Identify which cell holds the provided text, then report its [x, y] central coordinate. 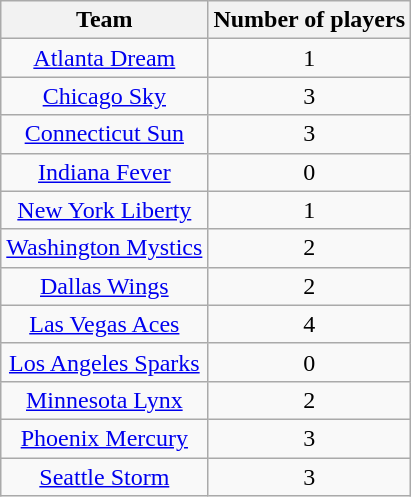
Number of players [310, 20]
Chicago Sky [104, 96]
Dallas Wings [104, 286]
Phoenix Mercury [104, 438]
4 [310, 324]
New York Liberty [104, 210]
Washington Mystics [104, 248]
Las Vegas Aces [104, 324]
Atlanta Dream [104, 58]
Los Angeles Sparks [104, 362]
Seattle Storm [104, 477]
Connecticut Sun [104, 134]
Minnesota Lynx [104, 400]
Indiana Fever [104, 172]
Team [104, 20]
